Extract the (X, Y) coordinate from the center of the cell holding the provided text.  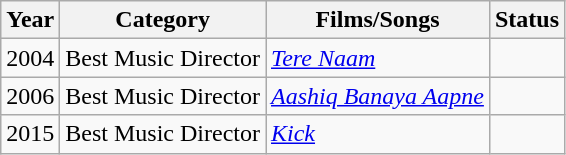
Year (30, 20)
2006 (30, 96)
Films/Songs (378, 20)
Status (526, 20)
Category (163, 20)
Kick (378, 134)
2015 (30, 134)
2004 (30, 58)
Aashiq Banaya Aapne (378, 96)
Tere Naam (378, 58)
